Identify which cell holds the provided text, then report its (X, Y) central coordinate. 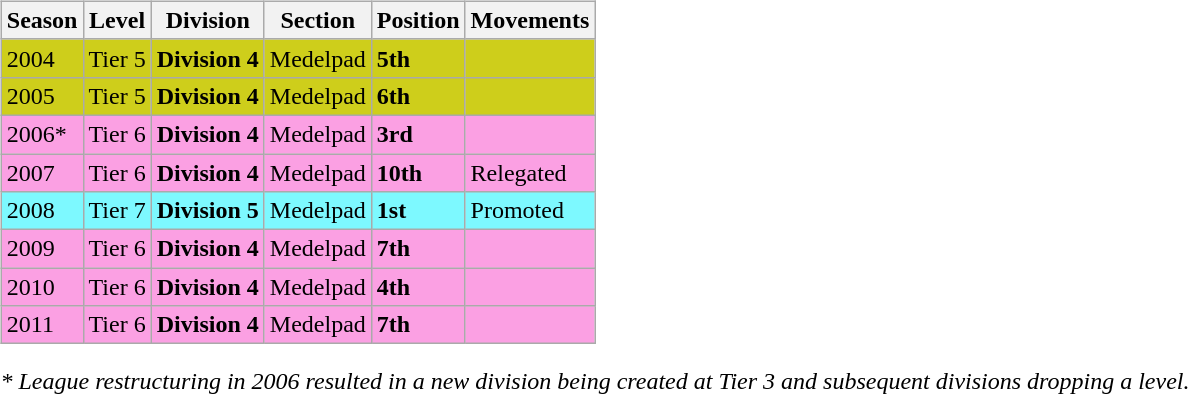
Division 5 (208, 211)
10th (418, 173)
Promoted (530, 211)
Position (418, 20)
4th (418, 287)
Movements (530, 20)
Season (42, 20)
3rd (418, 134)
2004 (42, 58)
Division (208, 20)
2009 (42, 249)
2008 (42, 211)
Relegated (530, 173)
Section (318, 20)
6th (418, 96)
Level (117, 20)
2010 (42, 287)
2011 (42, 325)
2005 (42, 96)
5th (418, 58)
1st (418, 211)
2007 (42, 173)
Tier 7 (117, 211)
2006* (42, 134)
